Capture the cell that displays the provided text and extract its (X, Y) central coordinate. 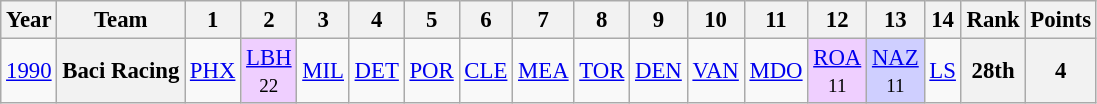
10 (716, 20)
TOR (602, 72)
7 (544, 20)
VAN (716, 72)
MDO (776, 72)
12 (838, 20)
28th (993, 72)
13 (896, 20)
CLE (486, 72)
LS (942, 72)
DEN (658, 72)
Rank (993, 20)
3 (323, 20)
Baci Racing (121, 72)
ROA11 (838, 72)
14 (942, 20)
DET (376, 72)
9 (658, 20)
6 (486, 20)
NAZ11 (896, 72)
LBH22 (269, 72)
MEA (544, 72)
Points (1060, 20)
Year (29, 20)
8 (602, 20)
MIL (323, 72)
Team (121, 20)
1990 (29, 72)
2 (269, 20)
1 (213, 20)
POR (432, 72)
5 (432, 20)
11 (776, 20)
PHX (213, 72)
